Search for the cell housing the specified text and yield its (x, y) center coordinate. 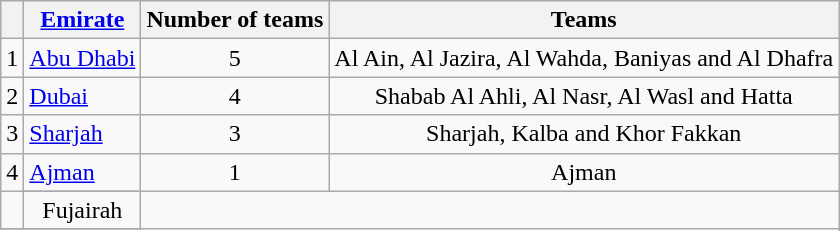
Sharjah (82, 134)
Sharjah, Kalba and Khor Fakkan (584, 134)
2 (12, 96)
Emirate (82, 20)
Shabab Al Ahli, Al Nasr, Al Wasl and Hatta (584, 96)
Teams (584, 20)
Number of teams (235, 20)
Al Ain, Al Jazira, Al Wahda, Baniyas and Al Dhafra (584, 58)
5 (235, 58)
Fujairah (82, 210)
Abu Dhabi (82, 58)
Dubai (82, 96)
